For the text-containing cell, return its midpoint in [x, y] coordinate format. 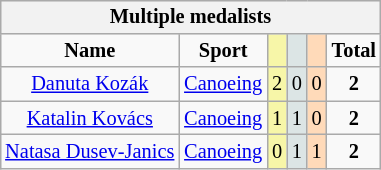
Danuta Kozák [90, 84]
Natasa Dusev-Janics [90, 152]
Multiple medalists [190, 17]
Name [90, 51]
Katalin Kovács [90, 118]
Sport [223, 51]
Total [354, 51]
